From the cell containing the given text, extract its center point as (x, y) coordinate. 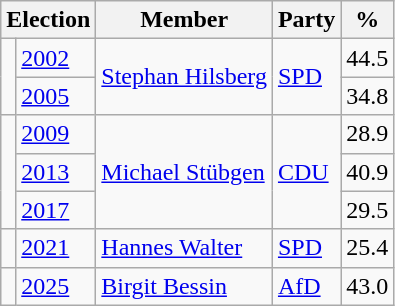
Party (306, 20)
25.4 (368, 248)
Michael Stübgen (184, 172)
2017 (56, 210)
Stephan Hilsberg (184, 77)
2025 (56, 286)
AfD (306, 286)
2009 (56, 134)
34.8 (368, 96)
2013 (56, 172)
Election (48, 20)
40.9 (368, 172)
Hannes Walter (184, 248)
CDU (306, 172)
% (368, 20)
28.9 (368, 134)
29.5 (368, 210)
43.0 (368, 286)
Member (184, 20)
2005 (56, 96)
44.5 (368, 58)
2021 (56, 248)
Birgit Bessin (184, 286)
2002 (56, 58)
